Output the [X, Y] coordinate of the center of the cell containing the given text.  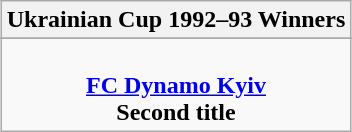
FC Dynamo KyivSecond title [176, 85]
Ukrainian Cup 1992–93 Winners [176, 20]
